Pinpoint the cell where the given text exists, returning its (x, y) midpoint coordinate. 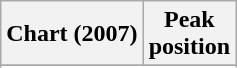
Chart (2007) (72, 34)
Peakposition (189, 34)
